Output the [x, y] coordinate of the center of the cell containing the given text.  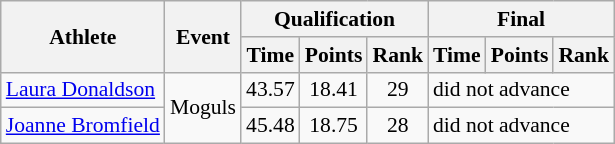
Qualification [334, 19]
Event [203, 36]
43.57 [270, 90]
29 [398, 90]
Moguls [203, 108]
Final [521, 19]
28 [398, 126]
Joanne Bromfield [83, 126]
18.41 [334, 90]
Athlete [83, 36]
45.48 [270, 126]
18.75 [334, 126]
Laura Donaldson [83, 90]
